Pinpoint the cell where the given text exists, returning its [x, y] midpoint coordinate. 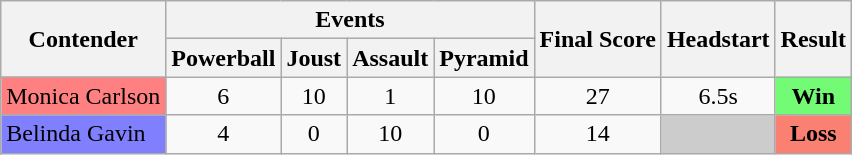
Win [813, 96]
Result [813, 39]
Monica Carlson [84, 96]
Events [350, 20]
27 [598, 96]
14 [598, 134]
6 [224, 96]
Powerball [224, 58]
Final Score [598, 39]
Contender [84, 39]
Assault [390, 58]
1 [390, 96]
Belinda Gavin [84, 134]
6.5s [718, 96]
Pyramid [484, 58]
4 [224, 134]
Joust [314, 58]
Headstart [718, 39]
Loss [813, 134]
